Pinpoint the cell where the given text exists, returning its [X, Y] midpoint coordinate. 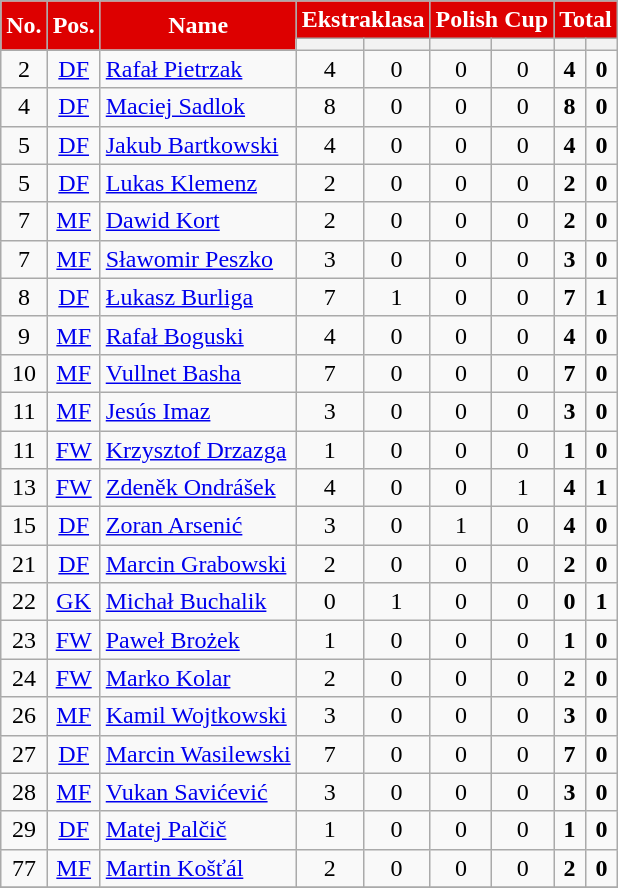
26 [24, 716]
Name [198, 26]
Matej Palčič [198, 830]
Rafał Boguski [198, 335]
Kamil Wojtkowski [198, 716]
Marcin Wasilewski [198, 754]
24 [24, 678]
77 [24, 868]
Jesús Imaz [198, 411]
Krzysztof Drzazga [198, 449]
Michał Buchalik [198, 602]
10 [24, 373]
27 [24, 754]
Marcin Grabowski [198, 564]
21 [24, 564]
22 [24, 602]
Vukan Savićević [198, 792]
Paweł Brożek [198, 640]
Jakub Bartkowski [198, 145]
Zoran Arsenić [198, 526]
GK [74, 602]
23 [24, 640]
Polish Cup [492, 20]
Dawid Kort [198, 221]
9 [24, 335]
Ekstraklasa [363, 20]
Lukas Klemenz [198, 183]
13 [24, 488]
Zdeněk Ondrášek [198, 488]
Vullnet Basha [198, 373]
29 [24, 830]
Marko Kolar [198, 678]
Sławomir Peszko [198, 259]
15 [24, 526]
Maciej Sadlok [198, 107]
28 [24, 792]
Martin Košťál [198, 868]
Rafał Pietrzak [198, 69]
No. [24, 26]
Pos. [74, 26]
Total [586, 20]
Łukasz Burliga [198, 297]
